Detect which cell encompasses the target text, then output its [X, Y] center coordinate. 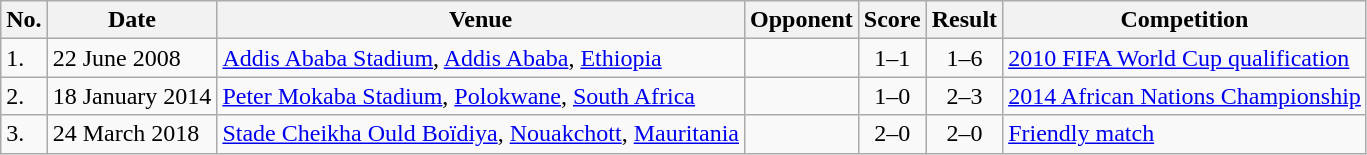
2–3 [964, 96]
Addis Ababa Stadium, Addis Ababa, Ethiopia [481, 58]
2. [24, 96]
1–6 [964, 58]
Opponent [802, 20]
Stade Cheikha Ould Boïdiya, Nouakchott, Mauritania [481, 134]
Date [132, 20]
2014 African Nations Championship [1185, 96]
Score [892, 20]
1–1 [892, 58]
No. [24, 20]
Peter Mokaba Stadium, Polokwane, South Africa [481, 96]
24 March 2018 [132, 134]
1–0 [892, 96]
18 January 2014 [132, 96]
3. [24, 134]
1. [24, 58]
Competition [1185, 20]
Venue [481, 20]
Friendly match [1185, 134]
Result [964, 20]
22 June 2008 [132, 58]
2010 FIFA World Cup qualification [1185, 58]
